Output the [X, Y] coordinate of the center of the cell containing the given text.  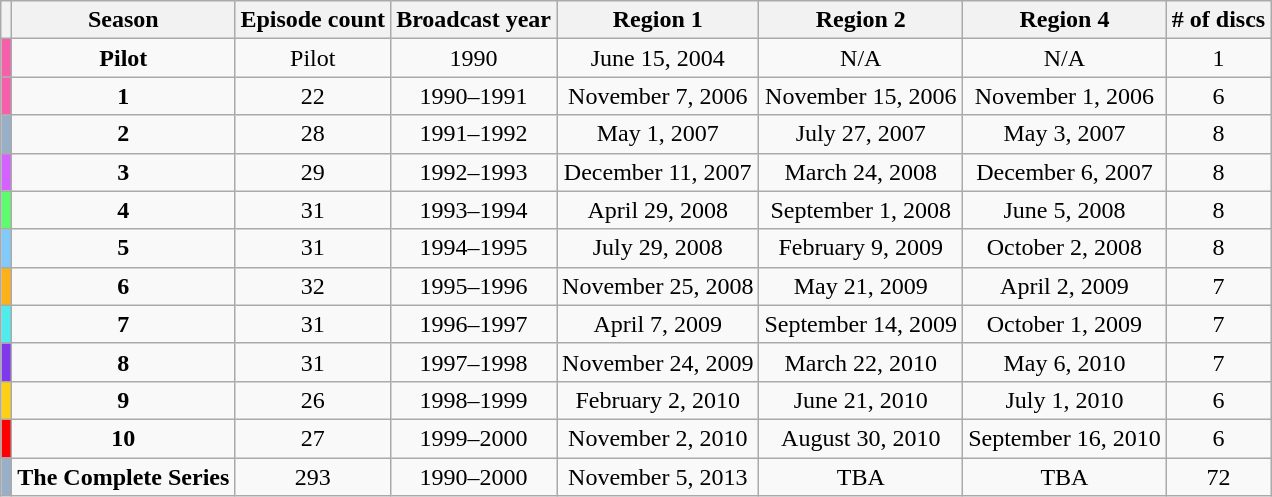
August 30, 2010 [861, 438]
June 15, 2004 [658, 58]
293 [313, 477]
1995–1996 [474, 286]
November 2, 2010 [658, 438]
November 24, 2009 [658, 362]
November 15, 2006 [861, 96]
Region 2 [861, 20]
1990 [474, 58]
May 21, 2009 [861, 286]
Region 1 [658, 20]
July 29, 2008 [658, 248]
November 7, 2006 [658, 96]
1993–1994 [474, 210]
5 [124, 248]
28 [313, 134]
1990–1991 [474, 96]
February 2, 2010 [658, 400]
32 [313, 286]
December 6, 2007 [1065, 172]
November 25, 2008 [658, 286]
1992–1993 [474, 172]
March 22, 2010 [861, 362]
4 [124, 210]
22 [313, 96]
The Complete Series [124, 477]
9 [124, 400]
July 1, 2010 [1065, 400]
1998–1999 [474, 400]
April 2, 2009 [1065, 286]
Broadcast year [474, 20]
October 2, 2008 [1065, 248]
Episode count [313, 20]
May 1, 2007 [658, 134]
1994–1995 [474, 248]
November 1, 2006 [1065, 96]
1990–2000 [474, 477]
April 7, 2009 [658, 324]
1999–2000 [474, 438]
3 [124, 172]
December 11, 2007 [658, 172]
February 9, 2009 [861, 248]
Region 4 [1065, 20]
March 24, 2008 [861, 172]
October 1, 2009 [1065, 324]
29 [313, 172]
July 27, 2007 [861, 134]
1991–1992 [474, 134]
10 [124, 438]
May 6, 2010 [1065, 362]
1996–1997 [474, 324]
June 5, 2008 [1065, 210]
1997–1998 [474, 362]
# of discs [1218, 20]
May 3, 2007 [1065, 134]
September 16, 2010 [1065, 438]
November 5, 2013 [658, 477]
September 14, 2009 [861, 324]
September 1, 2008 [861, 210]
June 21, 2010 [861, 400]
27 [313, 438]
April 29, 2008 [658, 210]
2 [124, 134]
Season [124, 20]
26 [313, 400]
72 [1218, 477]
